Return (x, y) of the center of cell containing provided text 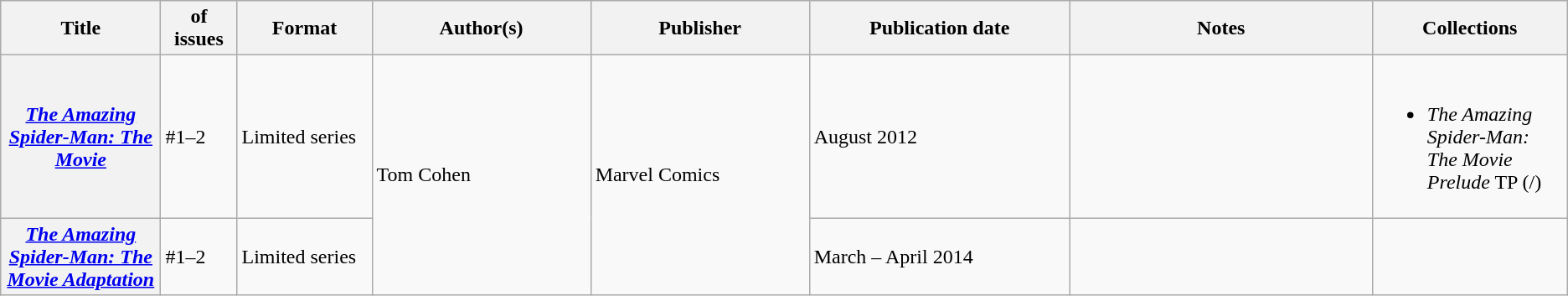
Title (80, 29)
Collections (1469, 29)
Format (305, 29)
Marvel Comics (700, 175)
of issues (199, 29)
Author(s) (481, 29)
March – April 2014 (940, 257)
Publisher (700, 29)
The Amazing Spider-Man: The Movie Prelude TP (/) (1469, 137)
August 2012 (940, 137)
Tom Cohen (481, 175)
The Amazing Spider-Man: The Movie (80, 137)
The Amazing Spider-Man: The Movie Adaptation (80, 257)
Notes (1221, 29)
Publication date (940, 29)
